Return the (x, y) coordinate for the center point of the cell that contains the specified text.  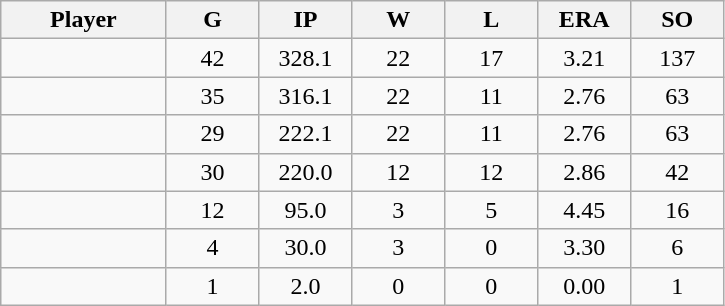
Player (84, 20)
IP (306, 20)
0.00 (584, 286)
SO (678, 20)
W (398, 20)
220.0 (306, 172)
35 (212, 96)
6 (678, 248)
G (212, 20)
95.0 (306, 210)
5 (492, 210)
3.30 (584, 248)
2.0 (306, 286)
ERA (584, 20)
29 (212, 134)
3.21 (584, 58)
30 (212, 172)
30.0 (306, 248)
4.45 (584, 210)
16 (678, 210)
222.1 (306, 134)
137 (678, 58)
328.1 (306, 58)
2.86 (584, 172)
17 (492, 58)
316.1 (306, 96)
4 (212, 248)
L (492, 20)
